Find where the given text appears and provide that cell's center as [X, Y] coordinate. 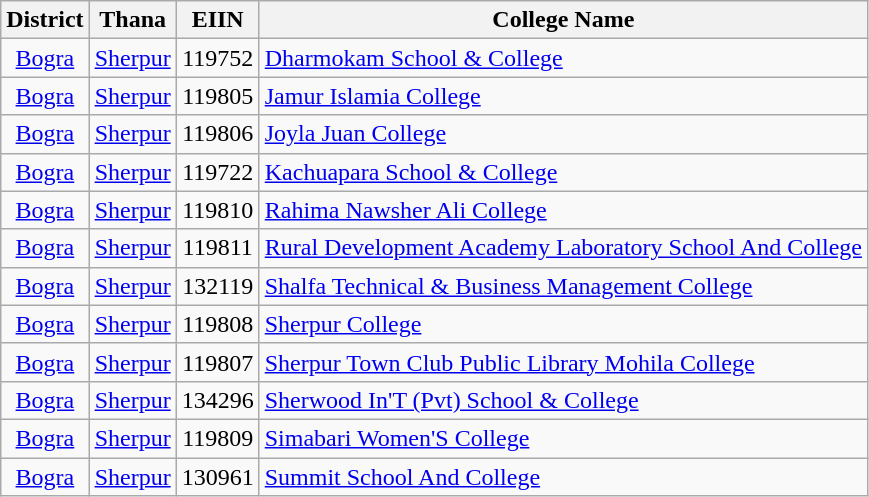
Sherpur College [563, 324]
119808 [218, 324]
130961 [218, 477]
119805 [218, 96]
119722 [218, 172]
Joyla Juan College [563, 134]
Sherpur Town Club Public Library Mohila College [563, 362]
College Name [563, 20]
119809 [218, 438]
Summit School And College [563, 477]
Thana [132, 20]
119811 [218, 248]
Rahima Nawsher Ali College [563, 210]
Jamur Islamia College [563, 96]
132119 [218, 286]
119810 [218, 210]
Simabari Women'S College [563, 438]
119807 [218, 362]
District [45, 20]
Sherwood In'T (Pvt) School & College [563, 400]
134296 [218, 400]
119752 [218, 58]
EIIN [218, 20]
119806 [218, 134]
Kachuapara School & College [563, 172]
Shalfa Technical & Business Management College [563, 286]
Dharmokam School & College [563, 58]
Rural Development Academy Laboratory School And College [563, 248]
